Identify which cell holds the provided text, then report its [X, Y] central coordinate. 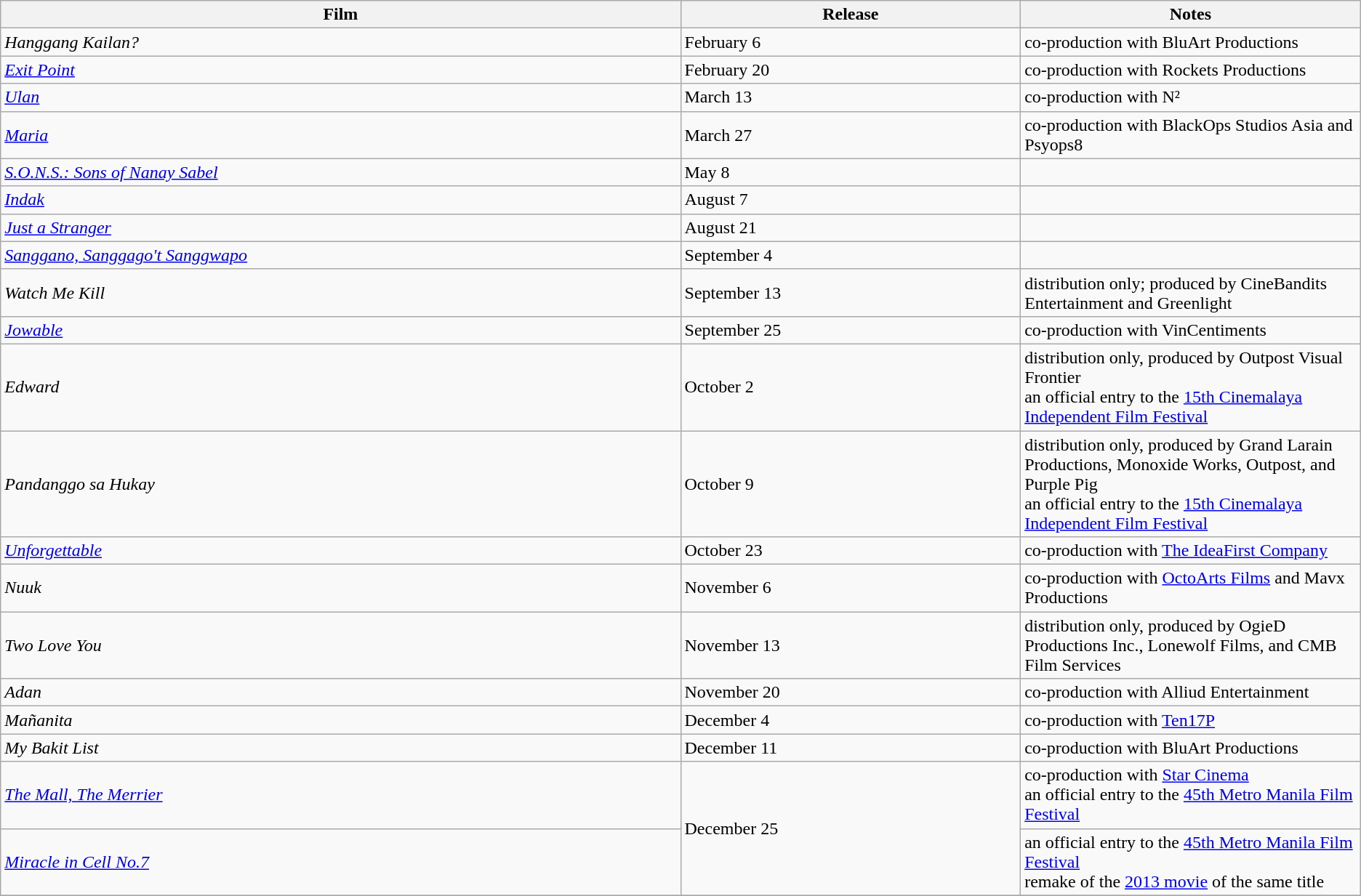
November 13 [851, 645]
September 13 [851, 292]
Unforgettable [340, 551]
October 23 [851, 551]
Notes [1191, 15]
Release [851, 15]
September 25 [851, 330]
February 20 [851, 70]
Adan [340, 693]
Maria [340, 135]
March 27 [851, 135]
The Mall, The Merrier [340, 795]
co-production with N² [1191, 97]
November 6 [851, 589]
co-production with Alliud Entertainment [1191, 693]
co-production with VinCentiments [1191, 330]
co-production with Ten17P [1191, 720]
September 4 [851, 255]
Miracle in Cell No.7 [340, 862]
Hanggang Kailan? [340, 42]
December 25 [851, 828]
Indak [340, 200]
Sanggano, Sanggago't Sanggwapo [340, 255]
October 2 [851, 387]
an official entry to the 45th Metro Manila Film Festival remake of the 2013 movie of the same title [1191, 862]
My Bakit List [340, 748]
November 20 [851, 693]
S.O.N.S.: Sons of Nanay Sabel [340, 172]
August 21 [851, 227]
Jowable [340, 330]
distribution only; produced by CineBandits Entertainment and Greenlight [1191, 292]
Two Love You [340, 645]
May 8 [851, 172]
Ulan [340, 97]
December 4 [851, 720]
Film [340, 15]
distribution only, produced by Outpost Visual Frontieran official entry to the 15th Cinemalaya Independent Film Festival [1191, 387]
co-production with Rockets Productions [1191, 70]
co-production with Star Cinema an official entry to the 45th Metro Manila Film Festival [1191, 795]
Nuuk [340, 589]
Mañanita [340, 720]
Edward [340, 387]
December 11 [851, 748]
Exit Point [340, 70]
Pandanggo sa Hukay [340, 483]
co-production with OctoArts Films and Mavx Productions [1191, 589]
co-production with The IdeaFirst Company [1191, 551]
distribution only, produced by OgieD Productions Inc., Lonewolf Films, and CMB Film Services [1191, 645]
Just a Stranger [340, 227]
March 13 [851, 97]
co-production with BlackOps Studios Asia and Psyops8 [1191, 135]
Watch Me Kill [340, 292]
February 6 [851, 42]
October 9 [851, 483]
August 7 [851, 200]
